For the text-containing cell, return its midpoint in [X, Y] coordinate format. 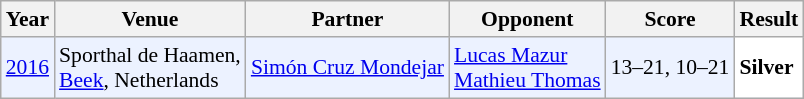
Result [768, 19]
Silver [768, 68]
13–21, 10–21 [670, 68]
Partner [348, 19]
Simón Cruz Mondejar [348, 68]
Lucas Mazur Mathieu Thomas [528, 68]
Venue [150, 19]
Year [28, 19]
Opponent [528, 19]
Sporthal de Haamen,Beek, Netherlands [150, 68]
Score [670, 19]
2016 [28, 68]
